Determine the [X, Y] coordinate at the center of the cell enclosing the given text.  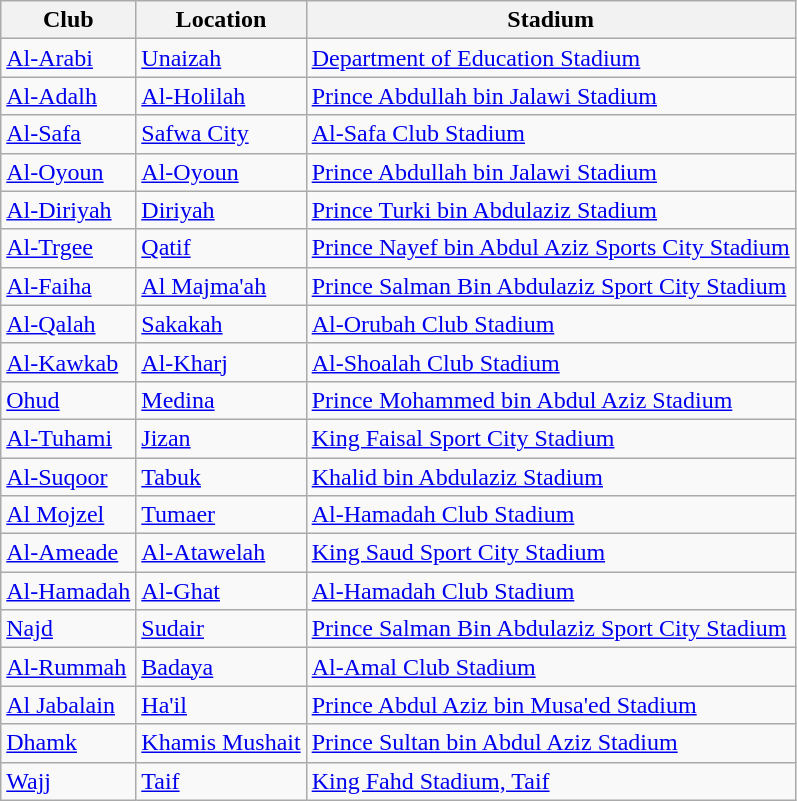
Al-Suqoor [68, 477]
Dhamk [68, 743]
Al-Safa [68, 134]
Location [221, 20]
Al-Tuhami [68, 438]
Al-Rummah [68, 667]
Prince Turki bin Abdulaziz Stadium [550, 210]
Al-Orubah Club Stadium [550, 324]
Diriyah [221, 210]
Al Mojzel [68, 515]
Al-Kawkab [68, 362]
Al-Arabi [68, 58]
Stadium [550, 20]
Badaya [221, 667]
Al-Shoalah Club Stadium [550, 362]
Al-Faiha [68, 286]
King Fahd Stadium, Taif [550, 781]
Prince Mohammed bin Abdul Aziz Stadium [550, 400]
Khamis Mushait [221, 743]
Al-Kharj [221, 362]
Unaizah [221, 58]
Safwa City [221, 134]
Prince Sultan bin Abdul Aziz Stadium [550, 743]
Al-Safa Club Stadium [550, 134]
Sudair [221, 629]
Al Majma'ah [221, 286]
King Saud Sport City Stadium [550, 553]
Jizan [221, 438]
Al Jabalain [68, 705]
Prince Nayef bin Abdul Aziz Sports City Stadium [550, 248]
Al-Adalh [68, 96]
Al-Amal Club Stadium [550, 667]
Al-Atawelah [221, 553]
Tumaer [221, 515]
Wajj [68, 781]
Tabuk [221, 477]
Al-Trgee [68, 248]
Medina [221, 400]
Khalid bin Abdulaziz Stadium [550, 477]
Qatif [221, 248]
Sakakah [221, 324]
Al-Holilah [221, 96]
Al-Qalah [68, 324]
Ohud [68, 400]
Department of Education Stadium [550, 58]
Al-Ghat [221, 591]
Najd [68, 629]
Al-Ameade [68, 553]
Al-Hamadah [68, 591]
King Faisal Sport City Stadium [550, 438]
Ha'il [221, 705]
Taif [221, 781]
Club [68, 20]
Prince Abdul Aziz bin Musa'ed Stadium [550, 705]
Al-Diriyah [68, 210]
